Provide the [x, y] coordinate of the cell's center where the given text is located.  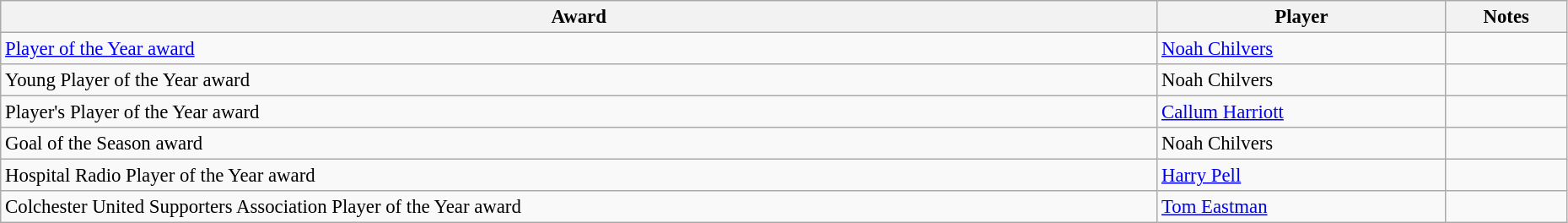
Award [579, 17]
Hospital Radio Player of the Year award [579, 176]
Player of the Year award [579, 49]
Harry Pell [1301, 176]
Callum Harriott [1301, 112]
Tom Eastman [1301, 207]
Notes [1506, 17]
Player's Player of the Year award [579, 112]
Young Player of the Year award [579, 80]
Goal of the Season award [579, 144]
Colchester United Supporters Association Player of the Year award [579, 207]
Player [1301, 17]
